Provide the (x, y) coordinate of the cell's center where the given text is located.  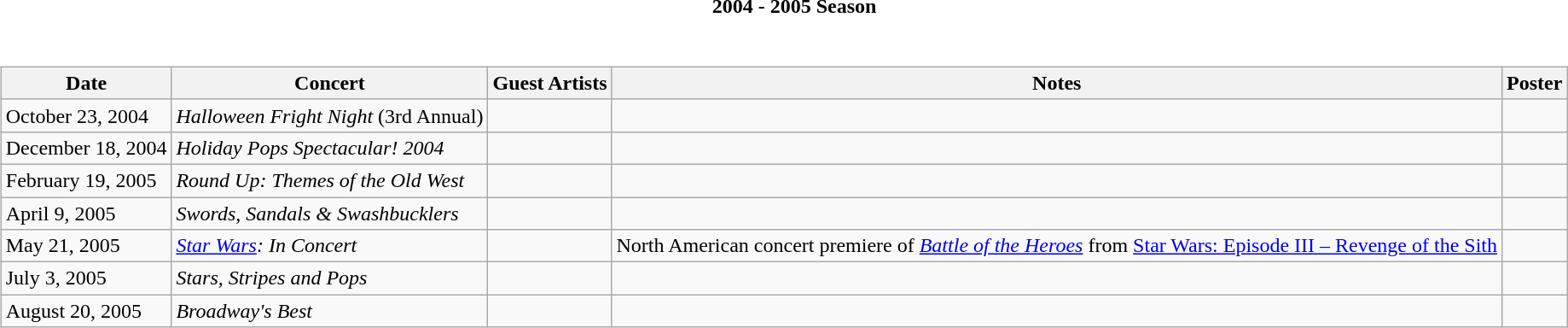
Concert (329, 83)
Swords, Sandals & Swashbucklers (329, 213)
Round Up: Themes of the Old West (329, 180)
May 21, 2005 (86, 246)
Guest Artists (549, 83)
Star Wars: In Concert (329, 246)
North American concert premiere of Battle of the Heroes from Star Wars: Episode III – Revenge of the Sith (1057, 246)
April 9, 2005 (86, 213)
Broadway's Best (329, 311)
December 18, 2004 (86, 148)
Date (86, 83)
Holiday Pops Spectacular! 2004 (329, 148)
October 23, 2004 (86, 115)
July 3, 2005 (86, 278)
Notes (1057, 83)
February 19, 2005 (86, 180)
August 20, 2005 (86, 311)
Stars, Stripes and Pops (329, 278)
Halloween Fright Night (3rd Annual) (329, 115)
Poster (1535, 83)
